From the cell containing the given text, extract its center point as (X, Y) coordinate. 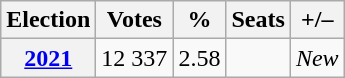
% (200, 20)
2.58 (200, 58)
Seats (258, 20)
2021 (48, 58)
12 337 (134, 58)
New (317, 58)
Election (48, 20)
+/– (317, 20)
Votes (134, 20)
